Output the [X, Y] coordinate of the center of the cell containing the given text.  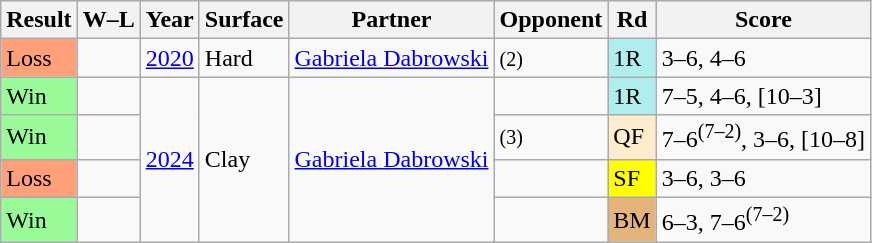
SF [632, 178]
3–6, 4–6 [763, 58]
(3) [551, 138]
Surface [244, 20]
Score [763, 20]
Clay [244, 160]
2024 [170, 160]
Rd [632, 20]
7–5, 4–6, [10–3] [763, 96]
W–L [108, 20]
7–6(7–2), 3–6, [10–8] [763, 138]
Partner [392, 20]
Result [39, 20]
(2) [551, 58]
QF [632, 138]
Opponent [551, 20]
6–3, 7–6(7–2) [763, 220]
Hard [244, 58]
BM [632, 220]
2020 [170, 58]
Year [170, 20]
3–6, 3–6 [763, 178]
